Search for the cell housing the specified text and yield its (x, y) center coordinate. 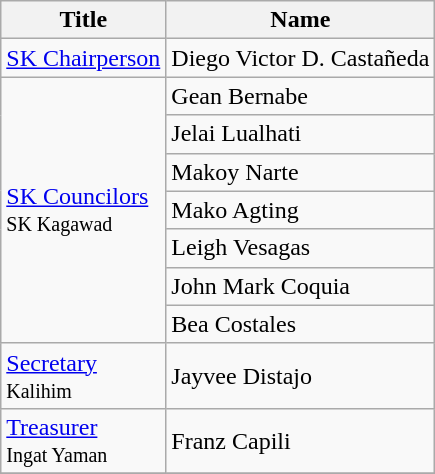
SK CouncilorsSK Kagawad (84, 210)
SK Chairperson (84, 58)
Makoy Narte (300, 172)
SecretaryKalihim (84, 376)
Mako Agting (300, 210)
TreasurerIngat Yaman (84, 440)
Franz Capili (300, 440)
Bea Costales (300, 324)
Diego Victor D. Castañeda (300, 58)
Name (300, 20)
John Mark Coquia (300, 286)
Title (84, 20)
Jayvee Distajo (300, 376)
Gean Bernabe (300, 96)
Jelai Lualhati (300, 134)
Leigh Vesagas (300, 248)
